Search for the cell housing the specified text and yield its (x, y) center coordinate. 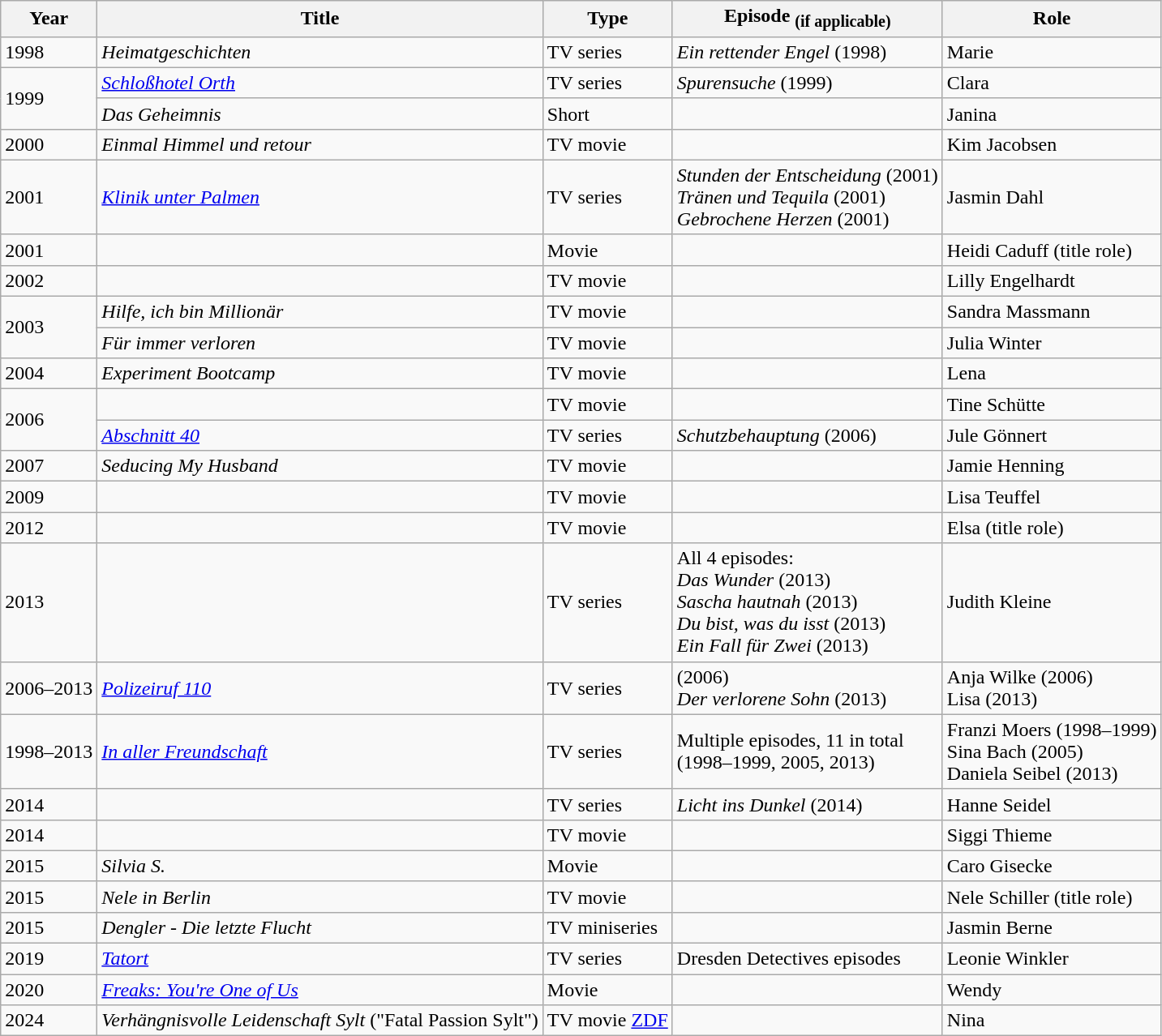
2004 (49, 374)
Janina (1052, 113)
Heidi Caduff (title role) (1052, 250)
Jamie Henning (1052, 466)
Type (607, 19)
2012 (49, 528)
Dengler - Die letzte Flucht (320, 927)
Spurensuche (1999) (808, 83)
Year (49, 19)
Heimatgeschichten (320, 52)
Polizeiruf 110 (320, 687)
Marie (1052, 52)
Multiple episodes, 11 in total(1998–1999, 2005, 2013) (808, 751)
Siggi Thieme (1052, 835)
1999 (49, 98)
Jule Gönnert (1052, 435)
In aller Freundschaft (320, 751)
Short (607, 113)
Sandra Massmann (1052, 312)
All 4 episodes:Das Wunder (2013)Sascha hautnah (2013)Du bist, was du isst (2013)Ein Fall für Zwei (2013) (808, 602)
Nele in Berlin (320, 897)
Episode (if applicable) (808, 19)
2000 (49, 144)
Freaks: You're One of Us (320, 990)
Nele Schiller (title role) (1052, 897)
Judith Kleine (1052, 602)
1998 (49, 52)
2006 (49, 420)
Abschnitt 40 (320, 435)
(2006)Der verlorene Sohn (2013) (808, 687)
Clara (1052, 83)
Ein rettender Engel (1998) (808, 52)
Lisa Teuffel (1052, 497)
Tatort (320, 959)
Jasmin Dahl (1052, 197)
2006–2013 (49, 687)
Anja Wilke (2006)Lisa (2013) (1052, 687)
Silvia S. (320, 866)
Title (320, 19)
Experiment Bootcamp (320, 374)
2019 (49, 959)
TV miniseries (607, 927)
Hilfe, ich bin Millionär (320, 312)
Seducing My Husband (320, 466)
Leonie Winkler (1052, 959)
Licht ins Dunkel (2014) (808, 804)
Lilly Engelhardt (1052, 280)
Role (1052, 19)
2009 (49, 497)
Elsa (title role) (1052, 528)
Franzi Moers (1998–1999)Sina Bach (2005)Daniela Seibel (2013) (1052, 751)
Hanne Seidel (1052, 804)
Jasmin Berne (1052, 927)
Kim Jacobsen (1052, 144)
Schutzbehauptung (2006) (808, 435)
Tine Schütte (1052, 405)
Lena (1052, 374)
Für immer verloren (320, 343)
2013 (49, 602)
Einmal Himmel und retour (320, 144)
Das Geheimnis (320, 113)
Nina (1052, 1021)
Caro Gisecke (1052, 866)
2020 (49, 990)
Klinik unter Palmen (320, 197)
Schloßhotel Orth (320, 83)
2003 (49, 327)
Julia Winter (1052, 343)
1998–2013 (49, 751)
Dresden Detectives episodes (808, 959)
2024 (49, 1021)
Stunden der Entscheidung (2001)Tränen und Tequila (2001)Gebrochene Herzen (2001) (808, 197)
Wendy (1052, 990)
2007 (49, 466)
2002 (49, 280)
Verhängnisvolle Leidenschaft Sylt ("Fatal Passion Sylt") (320, 1021)
TV movie ZDF (607, 1021)
